Determine the [X, Y] coordinate at the center of the cell enclosing the given text.  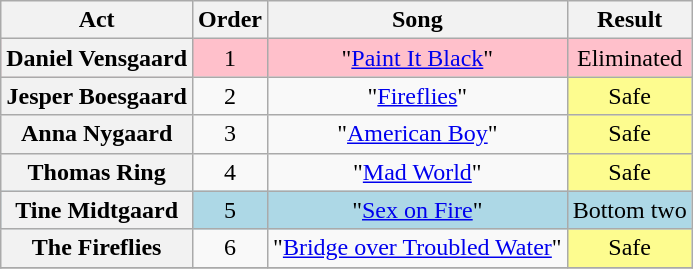
"Paint It Black" [418, 58]
Daniel Vensgaard [97, 58]
"Bridge over Troubled Water" [418, 248]
Anna Nygaard [97, 134]
"Fireflies" [418, 96]
4 [230, 172]
The Fireflies [97, 248]
2 [230, 96]
Bottom two [630, 210]
1 [230, 58]
Tine Midtgaard [97, 210]
"Mad World" [418, 172]
Thomas Ring [97, 172]
6 [230, 248]
Act [97, 20]
3 [230, 134]
Result [630, 20]
Song [418, 20]
"American Boy" [418, 134]
5 [230, 210]
Jesper Boesgaard [97, 96]
Eliminated [630, 58]
"Sex on Fire" [418, 210]
Order [230, 20]
